For the text-containing cell, return its midpoint in (X, Y) coordinate format. 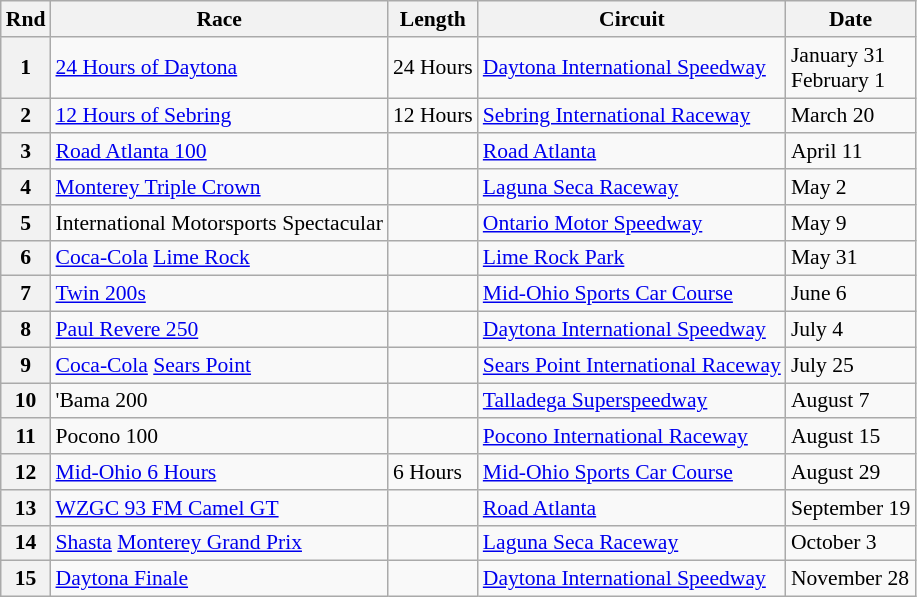
Sebring International Raceway (632, 116)
Rnd (26, 19)
15 (26, 579)
July 4 (850, 330)
Shasta Monterey Grand Prix (218, 543)
14 (26, 543)
July 25 (850, 365)
Paul Revere 250 (218, 330)
March 20 (850, 116)
Road Atlanta 100 (218, 152)
24 Hours of Daytona (218, 68)
12 (26, 472)
April 11 (850, 152)
6 Hours (433, 472)
Length (433, 19)
12 Hours (433, 116)
9 (26, 365)
Lime Rock Park (632, 258)
Pocono International Raceway (632, 437)
5 (26, 223)
August 7 (850, 401)
October 3 (850, 543)
Mid-Ohio 6 Hours (218, 472)
8 (26, 330)
May 9 (850, 223)
September 19 (850, 508)
Ontario Motor Speedway (632, 223)
August 29 (850, 472)
6 (26, 258)
Coca-Cola Sears Point (218, 365)
November 28 (850, 579)
May 2 (850, 187)
24 Hours (433, 68)
4 (26, 187)
Talladega Superspeedway (632, 401)
WZGC 93 FM Camel GT (218, 508)
June 6 (850, 294)
Sears Point International Raceway (632, 365)
13 (26, 508)
12 Hours of Sebring (218, 116)
Daytona Finale (218, 579)
Circuit (632, 19)
August 15 (850, 437)
1 (26, 68)
International Motorsports Spectacular (218, 223)
7 (26, 294)
'Bama 200 (218, 401)
January 31February 1 (850, 68)
10 (26, 401)
Monterey Triple Crown (218, 187)
Race (218, 19)
Coca-Cola Lime Rock (218, 258)
Twin 200s (218, 294)
11 (26, 437)
Pocono 100 (218, 437)
Date (850, 19)
2 (26, 116)
3 (26, 152)
May 31 (850, 258)
